Return (x, y) of the center of cell containing provided text 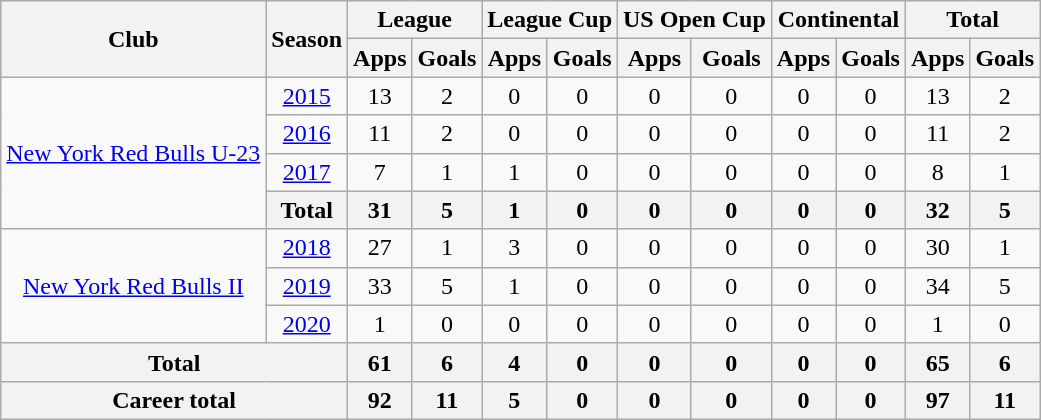
61 (380, 362)
8 (937, 172)
Career total (174, 400)
3 (514, 248)
League Cup (550, 20)
2017 (307, 172)
31 (380, 210)
30 (937, 248)
65 (937, 362)
2016 (307, 134)
97 (937, 400)
New York Red Bulls II (134, 286)
7 (380, 172)
2019 (307, 286)
2020 (307, 324)
4 (514, 362)
2015 (307, 96)
33 (380, 286)
US Open Cup (695, 20)
27 (380, 248)
New York Red Bulls U-23 (134, 153)
Club (134, 39)
92 (380, 400)
League (415, 20)
2018 (307, 248)
Season (307, 39)
32 (937, 210)
Continental (838, 20)
34 (937, 286)
